Pinpoint the cell where the given text exists, returning its [X, Y] midpoint coordinate. 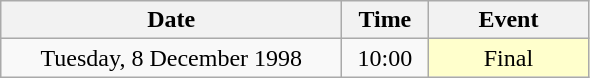
Date [172, 20]
10:00 [385, 58]
Time [385, 20]
Event [508, 20]
Tuesday, 8 December 1998 [172, 58]
Final [508, 58]
